Capture the cell that displays the provided text and extract its [x, y] central coordinate. 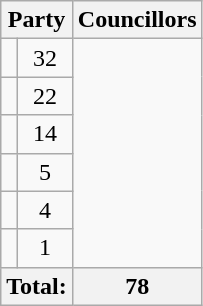
5 [45, 172]
1 [45, 248]
Councillors [137, 20]
4 [45, 210]
14 [45, 134]
32 [45, 58]
78 [137, 286]
Total: [37, 286]
22 [45, 96]
Party [37, 20]
